Search for the cell housing the specified text and yield its (X, Y) center coordinate. 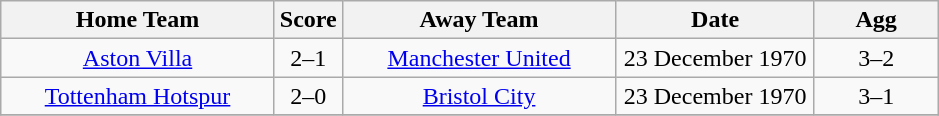
2–1 (308, 58)
3–2 (876, 58)
3–1 (876, 96)
Manchester United (479, 58)
2–0 (308, 96)
Agg (876, 20)
Away Team (479, 20)
Date (716, 20)
Home Team (138, 20)
Tottenham Hotspur (138, 96)
Aston Villa (138, 58)
Bristol City (479, 96)
Score (308, 20)
